Output the (x, y) coordinate of the center of the cell containing the given text.  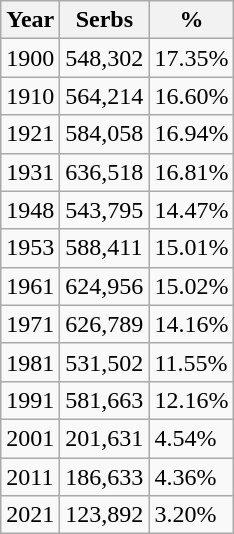
15.01% (192, 248)
3.20% (192, 515)
14.16% (192, 324)
1991 (30, 400)
Year (30, 20)
15.02% (192, 286)
531,502 (104, 362)
123,892 (104, 515)
1931 (30, 172)
1910 (30, 96)
543,795 (104, 210)
201,631 (104, 438)
1971 (30, 324)
626,789 (104, 324)
14.47% (192, 210)
1948 (30, 210)
588,411 (104, 248)
584,058 (104, 134)
Serbs (104, 20)
17.35% (192, 58)
2001 (30, 438)
564,214 (104, 96)
16.81% (192, 172)
4.36% (192, 477)
11.55% (192, 362)
1961 (30, 286)
2021 (30, 515)
% (192, 20)
636,518 (104, 172)
2011 (30, 477)
12.16% (192, 400)
581,663 (104, 400)
16.94% (192, 134)
4.54% (192, 438)
16.60% (192, 96)
186,633 (104, 477)
624,956 (104, 286)
1953 (30, 248)
1981 (30, 362)
1921 (30, 134)
1900 (30, 58)
548,302 (104, 58)
